For the text-containing cell, return its midpoint in [x, y] coordinate format. 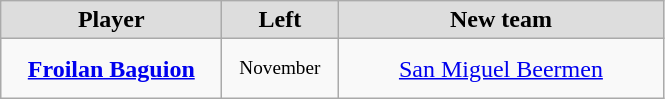
Froilan Baguion [112, 69]
New team [501, 20]
Player [112, 20]
San Miguel Beermen [501, 69]
November [280, 69]
Left [280, 20]
